Capture the cell that displays the provided text and extract its [X, Y] central coordinate. 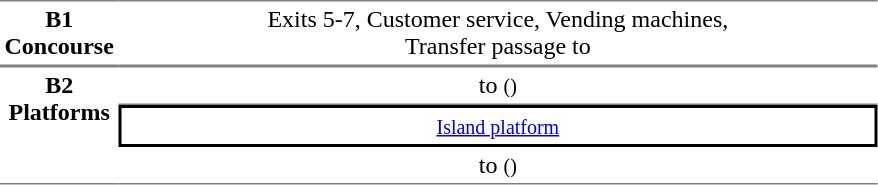
B1Concourse [59, 33]
B2Platforms [59, 125]
Exits 5-7, Customer service, Vending machines,Transfer passage to [498, 33]
Island platform [498, 126]
